Search for the cell housing the specified text and yield its (x, y) center coordinate. 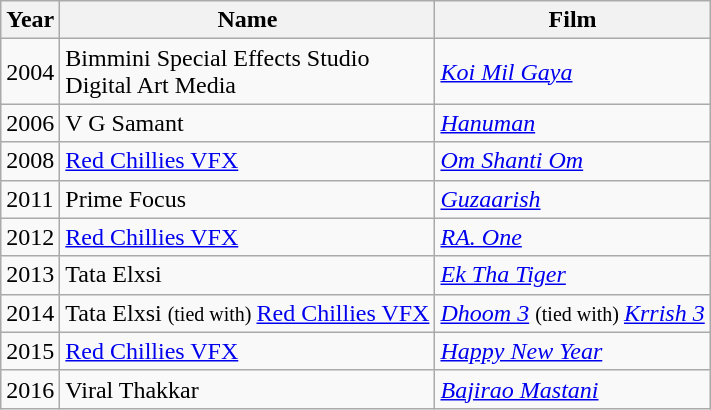
Guzaarish (572, 199)
Tata Elxsi (tied with) Red Chillies VFX (248, 313)
2004 (30, 72)
2008 (30, 161)
Hanuman (572, 123)
Koi Mil Gaya (572, 72)
2011 (30, 199)
Film (572, 20)
RA. One (572, 237)
2014 (30, 313)
2015 (30, 351)
Name (248, 20)
Prime Focus (248, 199)
Happy New Year (572, 351)
2012 (30, 237)
2016 (30, 389)
2013 (30, 275)
Dhoom 3 (tied with) Krrish 3 (572, 313)
2006 (30, 123)
Tata Elxsi (248, 275)
Om Shanti Om (572, 161)
Ek Tha Tiger (572, 275)
Viral Thakkar (248, 389)
Bimmini Special Effects Studio Digital Art Media (248, 72)
V G Samant (248, 123)
Bajirao Mastani (572, 389)
Year (30, 20)
